From the cell containing the given text, extract its center point as [X, Y] coordinate. 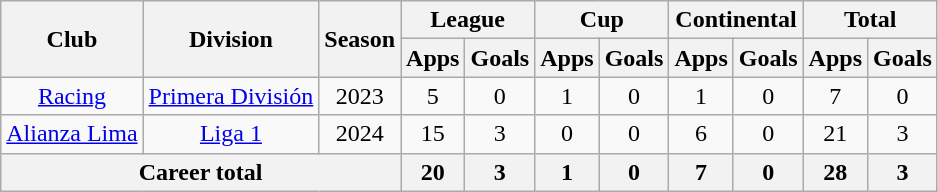
Division [231, 39]
28 [835, 172]
15 [433, 134]
Continental [736, 20]
Total [870, 20]
2023 [360, 96]
21 [835, 134]
6 [701, 134]
20 [433, 172]
Primera División [231, 96]
Club [72, 39]
League [468, 20]
Alianza Lima [72, 134]
Liga 1 [231, 134]
Career total [201, 172]
Cup [602, 20]
2024 [360, 134]
5 [433, 96]
Season [360, 39]
Racing [72, 96]
